Extract the (X, Y) coordinate from the center of the cell holding the provided text.  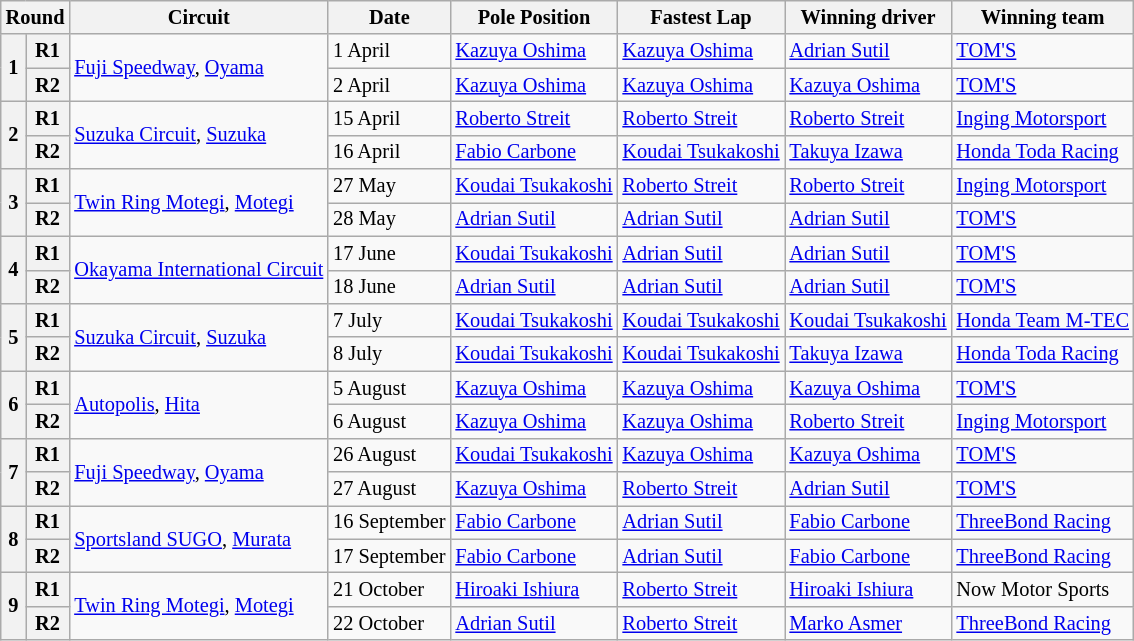
27 August (389, 489)
8 July (389, 354)
Winning team (1043, 17)
5 (14, 336)
Okayama International Circuit (198, 270)
Autopolis, Hita (198, 404)
16 April (389, 152)
21 October (389, 589)
Circuit (198, 17)
2 (14, 134)
16 September (389, 522)
26 August (389, 455)
6 (14, 404)
8 (14, 538)
Winning driver (868, 17)
18 June (389, 287)
1 (14, 68)
3 (14, 202)
17 September (389, 556)
Now Motor Sports (1043, 589)
Fastest Lap (702, 17)
1 April (389, 51)
27 May (389, 186)
15 April (389, 118)
Round (36, 17)
Pole Position (534, 17)
4 (14, 270)
22 October (389, 623)
5 August (389, 388)
17 June (389, 253)
7 July (389, 320)
Sportsland SUGO, Murata (198, 538)
6 August (389, 421)
2 April (389, 85)
9 (14, 606)
28 May (389, 219)
Date (389, 17)
Marko Asmer (868, 623)
Honda Team M-TEC (1043, 320)
7 (14, 472)
